Locate the cell with the specified text and output its (X, Y) center coordinate. 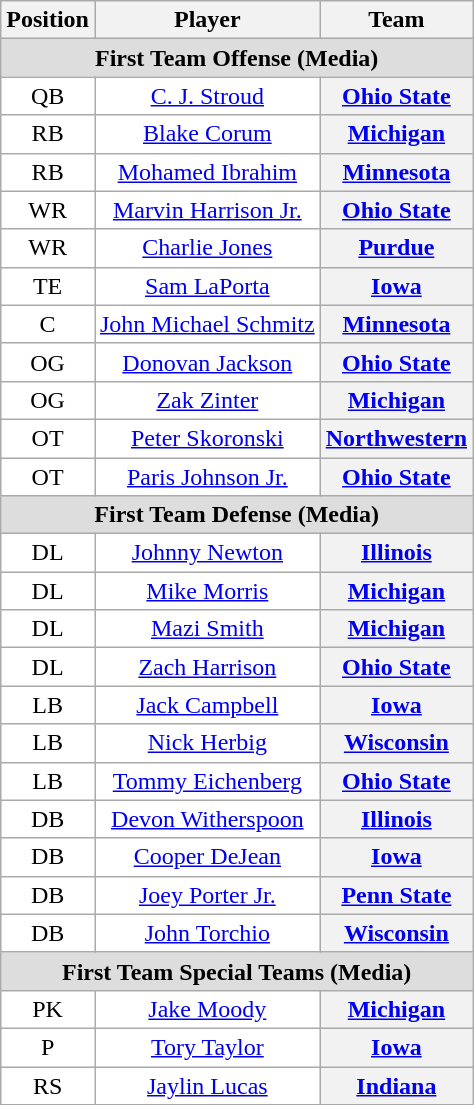
Devon Witherspoon (207, 819)
Peter Skoronski (207, 438)
Tory Taylor (207, 1047)
Johnny Newton (207, 553)
Jack Campbell (207, 705)
John Michael Schmitz (207, 324)
RS (48, 1085)
Marvin Harrison Jr. (207, 210)
Blake Corum (207, 134)
Mohamed Ibrahim (207, 172)
First Team Special Teams (Media) (237, 971)
Zak Zinter (207, 400)
Mike Morris (207, 591)
Purdue (396, 248)
Indiana (396, 1085)
Mazi Smith (207, 629)
Donovan Jackson (207, 362)
Paris Johnson Jr. (207, 477)
Player (207, 20)
C (48, 324)
Charlie Jones (207, 248)
Northwestern (396, 438)
Zach Harrison (207, 667)
John Torchio (207, 933)
Joey Porter Jr. (207, 895)
Cooper DeJean (207, 857)
Nick Herbig (207, 743)
C. J. Stroud (207, 96)
Sam LaPorta (207, 286)
Tommy Eichenberg (207, 781)
PK (48, 1009)
Jake Moody (207, 1009)
QB (48, 96)
TE (48, 286)
Penn State (396, 895)
First Team Offense (Media) (237, 58)
Position (48, 20)
P (48, 1047)
Team (396, 20)
First Team Defense (Media) (237, 515)
Jaylin Lucas (207, 1085)
